Extract the (X, Y) coordinate from the center of the cell holding the provided text.  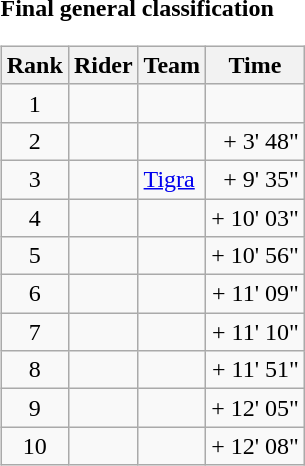
10 (34, 446)
+ 11' 09" (256, 294)
4 (34, 217)
Time (256, 65)
Rank (34, 65)
1 (34, 103)
3 (34, 179)
+ 12' 08" (256, 446)
8 (34, 370)
7 (34, 332)
+ 9' 35" (256, 179)
+ 10' 03" (256, 217)
2 (34, 141)
6 (34, 294)
Team (172, 65)
+ 10' 56" (256, 256)
+ 3' 48" (256, 141)
9 (34, 408)
+ 11' 10" (256, 332)
Rider (103, 65)
+ 12' 05" (256, 408)
5 (34, 256)
Tigra (172, 179)
+ 11' 51" (256, 370)
